For the text-containing cell, return its midpoint in (x, y) coordinate format. 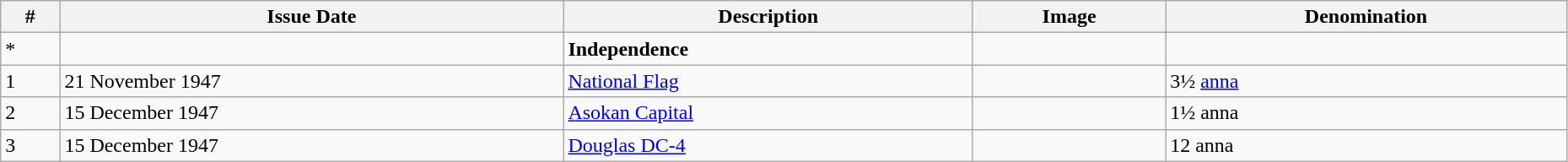
1 (30, 81)
1½ anna (1366, 113)
* (30, 49)
21 November 1947 (312, 81)
National Flag (768, 81)
12 anna (1366, 145)
Issue Date (312, 17)
Independence (768, 49)
# (30, 17)
Asokan Capital (768, 113)
Douglas DC-4 (768, 145)
3½ anna (1366, 81)
2 (30, 113)
Denomination (1366, 17)
Image (1069, 17)
3 (30, 145)
Description (768, 17)
